Return [x, y] of the center of cell containing provided text 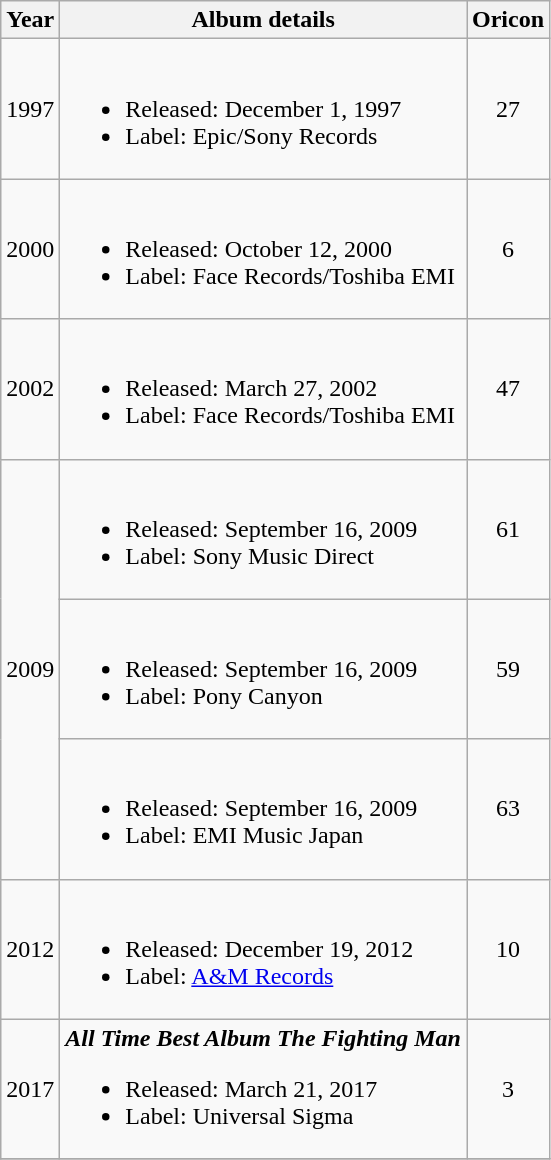
Released: September 16, 2009Label: Pony Canyon [264, 669]
Released: September 16, 2009Label: EMI Music Japan [264, 809]
Oricon [508, 20]
All Time Best Album The Fighting ManReleased: March 21, 2017Label: Universal Sigma [264, 1089]
2000 [30, 249]
Year [30, 20]
2012 [30, 949]
Released: October 12, 2000Label: Face Records/Toshiba EMI [264, 249]
2017 [30, 1089]
6 [508, 249]
59 [508, 669]
3 [508, 1089]
61 [508, 529]
2002 [30, 389]
47 [508, 389]
2009 [30, 669]
10 [508, 949]
Released: March 27, 2002Label: Face Records/Toshiba EMI [264, 389]
Released: December 1, 1997Label: Epic/Sony Records [264, 109]
Released: December 19, 2012Label: A&M Records [264, 949]
Album details [264, 20]
Released: September 16, 2009Label: Sony Music Direct [264, 529]
27 [508, 109]
63 [508, 809]
1997 [30, 109]
